Locate the cell with the specified text and output its (X, Y) center coordinate. 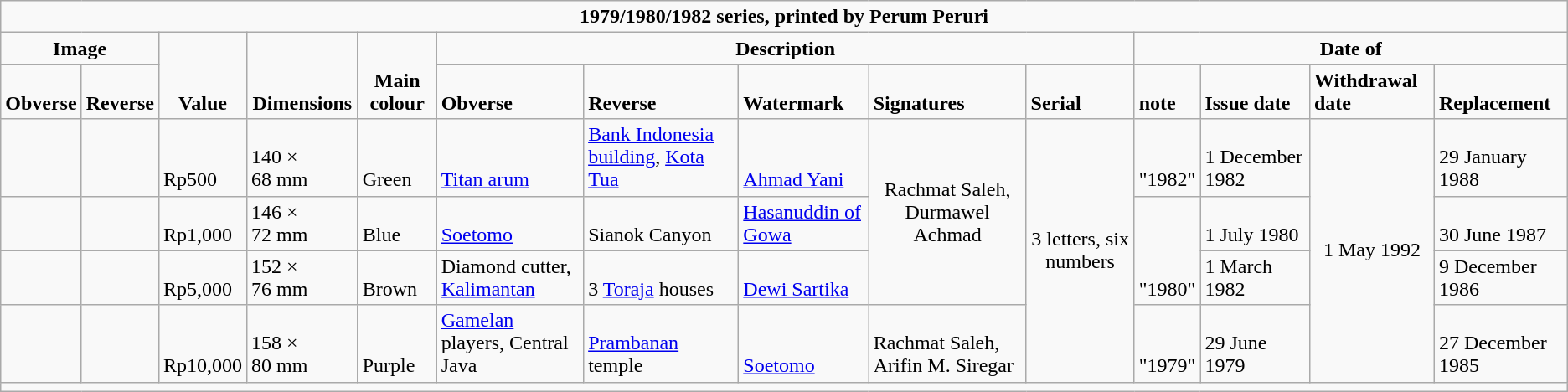
Value (203, 75)
Ahmad Yani (804, 157)
Prambanan temple (662, 343)
Dewi Sartika (804, 278)
Watermark (804, 92)
1 March 1982 (1255, 278)
1 December 1982 (1255, 157)
Rachmat Saleh, Durmawel Achmad (947, 212)
Gamelan players, Central Java (509, 343)
Purple (397, 343)
"1982" (1168, 157)
Rp5,000 (203, 278)
1 July 1980 (1255, 223)
1 May 1992 (1372, 250)
Bank Indonesia building, Kota Tua (662, 157)
30 June 1987 (1501, 223)
Replacement (1501, 92)
Main colour (397, 75)
Withdrawal date (1372, 92)
"1980" (1168, 250)
Rp500 (203, 157)
146 × 72 mm (303, 223)
Sianok Canyon (662, 223)
"1979" (1168, 343)
3 Toraja houses (662, 278)
Description (786, 49)
Hasanuddin of Gowa (804, 223)
158 × 80 mm (303, 343)
27 December 1985 (1501, 343)
152 × 76 mm (303, 278)
Titan arum (509, 157)
Diamond cutter, Kalimantan (509, 278)
Brown (397, 278)
Issue date (1255, 92)
Green (397, 157)
140 × 68 mm (303, 157)
Signatures (947, 92)
1979/1980/1982 series, printed by Perum Peruri (784, 17)
Image (80, 49)
Blue (397, 223)
29 January 1988 (1501, 157)
note (1168, 92)
Serial (1081, 92)
9 December 1986 (1501, 278)
Date of (1350, 49)
Rp10,000 (203, 343)
29 June 1979 (1255, 343)
Rp1,000 (203, 223)
3 letters, six numbers (1081, 250)
Dimensions (303, 75)
Rachmat Saleh, Arifin M. Siregar (947, 343)
